Scan for the cell matching the given text and deliver its [x, y] coordinate at center. 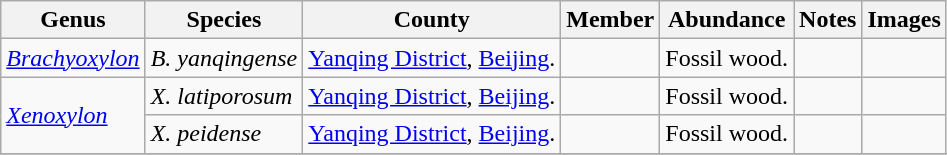
B. yanqingense [224, 58]
X. peidense [224, 134]
Species [224, 20]
Member [610, 20]
Notes [828, 20]
Images [904, 20]
Abundance [727, 20]
Xenoxylon [73, 115]
X. latiporosum [224, 96]
Brachyoxylon [73, 58]
Genus [73, 20]
County [432, 20]
